Return [x, y] of the center of cell containing provided text 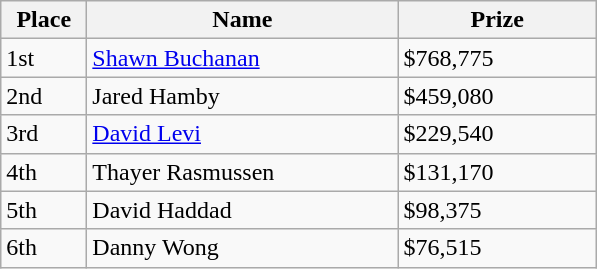
1st [44, 58]
Thayer Rasmussen [242, 172]
2nd [44, 96]
Name [242, 20]
$76,515 [498, 248]
David Haddad [242, 210]
$459,080 [498, 96]
Prize [498, 20]
3rd [44, 134]
$98,375 [498, 210]
$131,170 [498, 172]
Shawn Buchanan [242, 58]
Danny Wong [242, 248]
David Levi [242, 134]
$768,775 [498, 58]
4th [44, 172]
5th [44, 210]
Jared Hamby [242, 96]
Place [44, 20]
6th [44, 248]
$229,540 [498, 134]
